Extract the [X, Y] coordinate from the center of the cell holding the provided text.  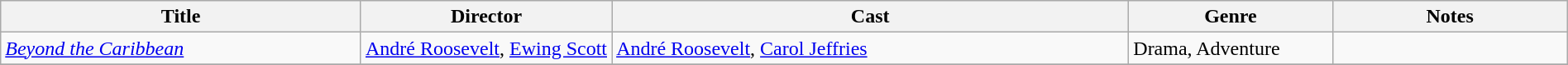
Drama, Adventure [1231, 48]
André Roosevelt, Ewing Scott [486, 48]
Cast [870, 17]
Director [486, 17]
Title [181, 17]
Genre [1231, 17]
Beyond the Caribbean [181, 48]
Notes [1450, 17]
André Roosevelt, Carol Jeffries [870, 48]
